Extract the [x, y] coordinate from the center of the cell holding the provided text.  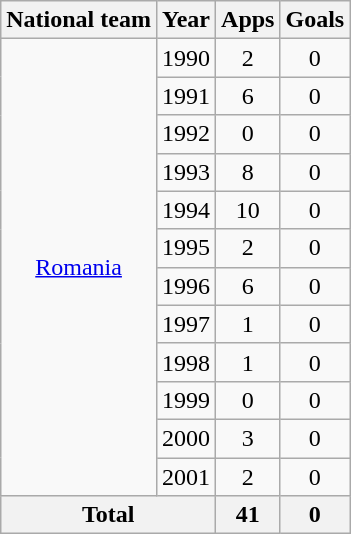
Apps [248, 20]
National team [79, 20]
1998 [186, 362]
1996 [186, 286]
41 [248, 515]
10 [248, 210]
2000 [186, 438]
1999 [186, 400]
Total [108, 515]
1991 [186, 96]
8 [248, 172]
Goals [315, 20]
3 [248, 438]
2001 [186, 477]
1995 [186, 248]
1993 [186, 172]
1992 [186, 134]
Romania [79, 268]
1994 [186, 210]
1997 [186, 324]
1990 [186, 58]
Year [186, 20]
